Return the [x, y] coordinate for the center point of the cell that contains the specified text.  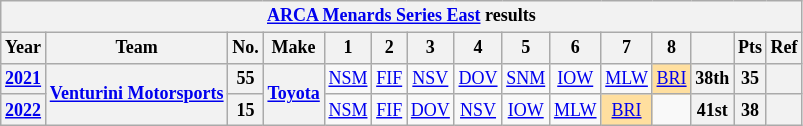
Make [294, 48]
2 [390, 48]
8 [672, 48]
3 [431, 48]
Ref [784, 48]
Pts [750, 48]
Team [136, 48]
6 [576, 48]
7 [626, 48]
SNM [526, 78]
35 [750, 78]
Toyota [294, 94]
1 [348, 48]
2021 [24, 78]
4 [478, 48]
Venturini Motorsports [136, 94]
38th [712, 78]
Year [24, 48]
38 [750, 110]
2022 [24, 110]
15 [246, 110]
41st [712, 110]
55 [246, 78]
5 [526, 48]
No. [246, 48]
ARCA Menards Series East results [402, 16]
